Find where the given text appears and provide that cell's center as (x, y) coordinate. 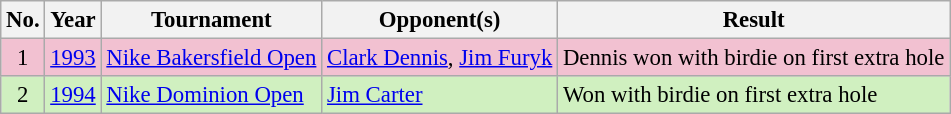
Tournament (212, 20)
Result (754, 20)
Dennis won with birdie on first extra hole (754, 58)
No. (23, 20)
1 (23, 58)
Jim Carter (440, 95)
1994 (73, 95)
Year (73, 20)
Nike Bakersfield Open (212, 58)
Opponent(s) (440, 20)
2 (23, 95)
Clark Dennis, Jim Furyk (440, 58)
1993 (73, 58)
Won with birdie on first extra hole (754, 95)
Nike Dominion Open (212, 95)
